Capture the cell that displays the provided text and extract its [X, Y] central coordinate. 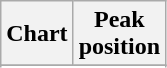
Chart [37, 34]
Peakposition [119, 34]
